Detect which cell encompasses the target text, then output its [X, Y] center coordinate. 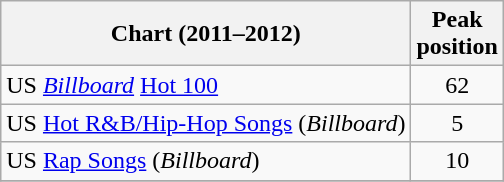
US Billboard Hot 100 [206, 85]
Peakposition [457, 34]
62 [457, 85]
5 [457, 123]
10 [457, 161]
Chart (2011–2012) [206, 34]
US Hot R&B/Hip-Hop Songs (Billboard) [206, 123]
US Rap Songs (Billboard) [206, 161]
